For the text-containing cell, return its midpoint in [x, y] coordinate format. 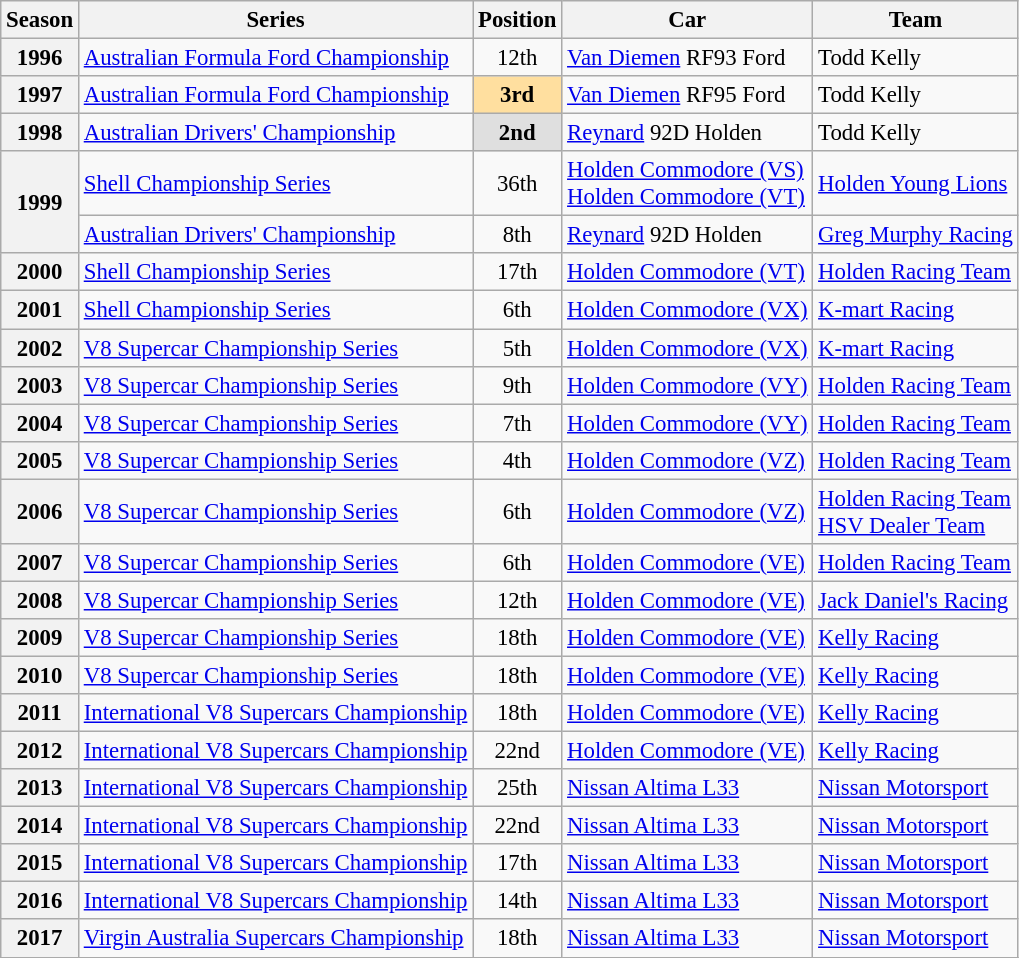
2013 [40, 788]
Team [916, 20]
Holden Racing Team HSV Dealer Team [916, 512]
8th [518, 235]
2nd [518, 133]
4th [518, 460]
2008 [40, 600]
2010 [40, 675]
Holden Commodore (VS)Holden Commodore (VT) [688, 184]
36th [518, 184]
5th [518, 348]
Season [40, 20]
2016 [40, 901]
2017 [40, 939]
2009 [40, 638]
Greg Murphy Racing [916, 235]
Car [688, 20]
1998 [40, 133]
2001 [40, 310]
1999 [40, 202]
2003 [40, 385]
14th [518, 901]
2004 [40, 423]
Holden Young Lions [916, 184]
Van Diemen RF93 Ford [688, 58]
2014 [40, 826]
25th [518, 788]
2012 [40, 751]
9th [518, 385]
Van Diemen RF95 Ford [688, 95]
2006 [40, 512]
2002 [40, 348]
7th [518, 423]
2000 [40, 273]
Holden Commodore (VT) [688, 273]
Position [518, 20]
Series [275, 20]
1997 [40, 95]
1996 [40, 58]
Virgin Australia Supercars Championship [275, 939]
2015 [40, 863]
2005 [40, 460]
3rd [518, 95]
Jack Daniel's Racing [916, 600]
2011 [40, 713]
2007 [40, 563]
